Search for the cell housing the specified text and yield its [x, y] center coordinate. 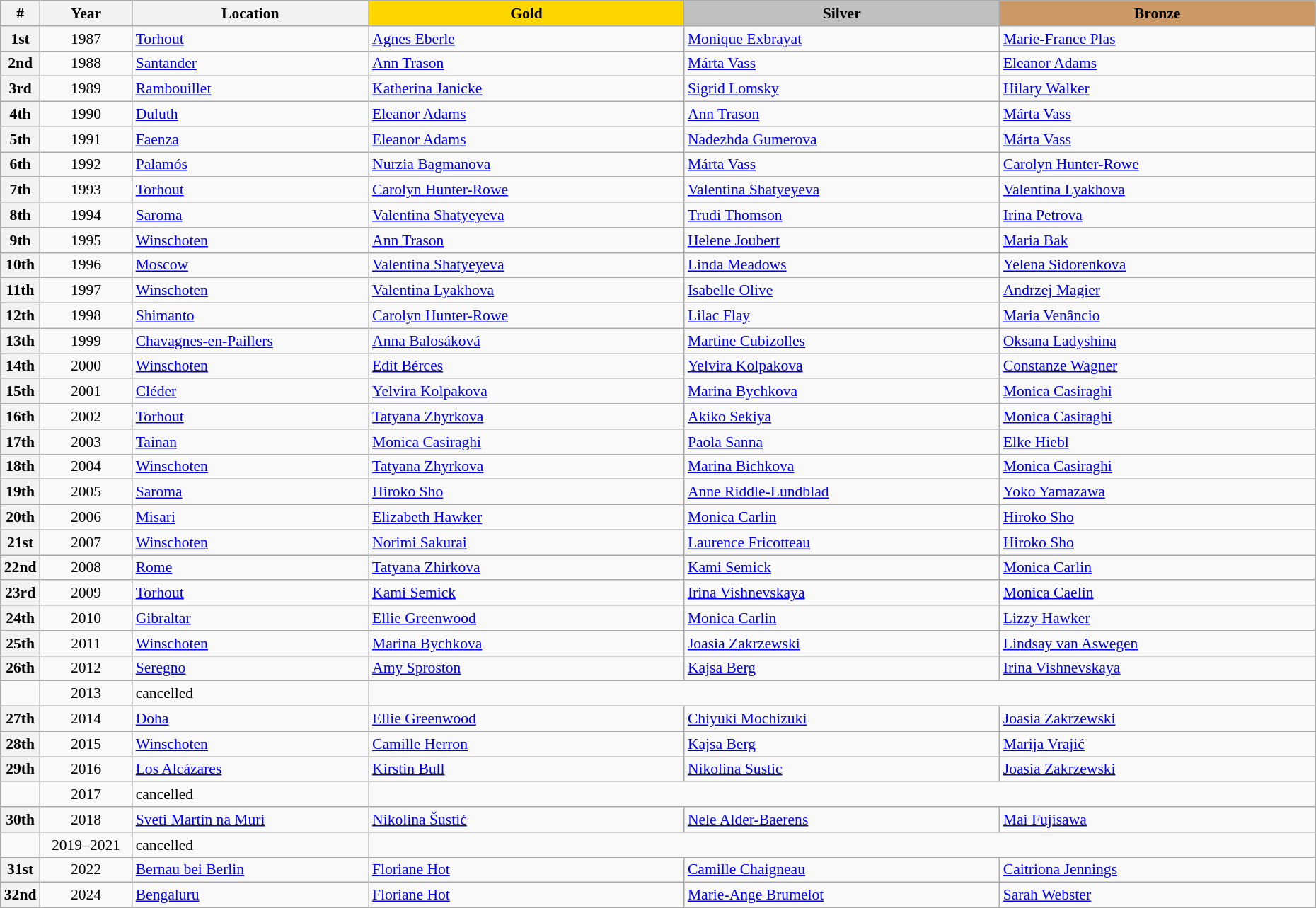
1999 [86, 341]
30th [21, 820]
Helene Joubert [842, 240]
1993 [86, 190]
Lindsay van Aswegen [1158, 644]
2016 [86, 769]
Camille Chaigneau [842, 870]
2014 [86, 719]
Marie-France Plas [1158, 39]
Bengaluru [250, 895]
Marija Vrajić [1158, 744]
1996 [86, 265]
Nurzia Bagmanova [526, 165]
Andrzej Magier [1158, 291]
28th [21, 744]
18th [21, 467]
4th [21, 115]
2011 [86, 644]
29th [21, 769]
Edit Bérces [526, 366]
2002 [86, 417]
2017 [86, 795]
2005 [86, 492]
1987 [86, 39]
Los Alcázares [250, 769]
Shimanto [250, 316]
Elizabeth Hawker [526, 518]
2015 [86, 744]
12th [21, 316]
1995 [86, 240]
Mai Fujisawa [1158, 820]
20th [21, 518]
Sveti Martin na Muri [250, 820]
Constanze Wagner [1158, 366]
Caitriona Jennings [1158, 870]
Palamós [250, 165]
1989 [86, 89]
Location [250, 13]
Duluth [250, 115]
Nadezhda Gumerova [842, 139]
Camille Herron [526, 744]
1st [21, 39]
Marie-Ange Brumelot [842, 895]
Irina Petrova [1158, 215]
2009 [86, 593]
Silver [842, 13]
Chiyuki Mochizuki [842, 719]
1994 [86, 215]
# [21, 13]
23rd [21, 593]
2003 [86, 442]
2013 [86, 694]
19th [21, 492]
2008 [86, 568]
Akiko Sekiya [842, 417]
14th [21, 366]
Faenza [250, 139]
Rambouillet [250, 89]
Gold [526, 13]
32nd [21, 895]
2nd [21, 64]
26th [21, 668]
Sarah Webster [1158, 895]
1992 [86, 165]
Katherina Janicke [526, 89]
Anne Riddle-Lundblad [842, 492]
Yelena Sidorenkova [1158, 265]
7th [21, 190]
31st [21, 870]
Nikolina Sustic [842, 769]
1997 [86, 291]
Cléder [250, 392]
6th [21, 165]
22nd [21, 568]
2010 [86, 618]
Paola Sanna [842, 442]
Nikolina Šustić [526, 820]
Maria Bak [1158, 240]
10th [21, 265]
Rome [250, 568]
Hilary Walker [1158, 89]
Trudi Thomson [842, 215]
3rd [21, 89]
17th [21, 442]
2018 [86, 820]
Chavagnes-en-Paillers [250, 341]
Marina Bichkova [842, 467]
24th [21, 618]
Lilac Flay [842, 316]
Agnes Eberle [526, 39]
Year [86, 13]
2007 [86, 542]
Amy Sproston [526, 668]
5th [21, 139]
1991 [86, 139]
Yoko Yamazawa [1158, 492]
Monique Exbrayat [842, 39]
Laurence Fricotteau [842, 542]
Gibraltar [250, 618]
Seregno [250, 668]
2012 [86, 668]
Kirstin Bull [526, 769]
11th [21, 291]
Oksana Ladyshina [1158, 341]
1990 [86, 115]
Martine Cubizolles [842, 341]
Maria Venâncio [1158, 316]
9th [21, 240]
Linda Meadows [842, 265]
2022 [86, 870]
Elke Hiebl [1158, 442]
21st [21, 542]
Doha [250, 719]
Isabelle Olive [842, 291]
13th [21, 341]
Tatyana Zhirkova [526, 568]
2006 [86, 518]
Bronze [1158, 13]
2019–2021 [86, 845]
Tainan [250, 442]
1988 [86, 64]
Moscow [250, 265]
8th [21, 215]
Lizzy Hawker [1158, 618]
2004 [86, 467]
Monica Caelin [1158, 593]
Misari [250, 518]
25th [21, 644]
2000 [86, 366]
2024 [86, 895]
2001 [86, 392]
Nele Alder-Baerens [842, 820]
Norimi Sakurai [526, 542]
Sigrid Lomsky [842, 89]
Anna Balosáková [526, 341]
Santander [250, 64]
1998 [86, 316]
15th [21, 392]
27th [21, 719]
16th [21, 417]
Bernau bei Berlin [250, 870]
